Output the (x, y) coordinate of the center of the cell containing the given text.  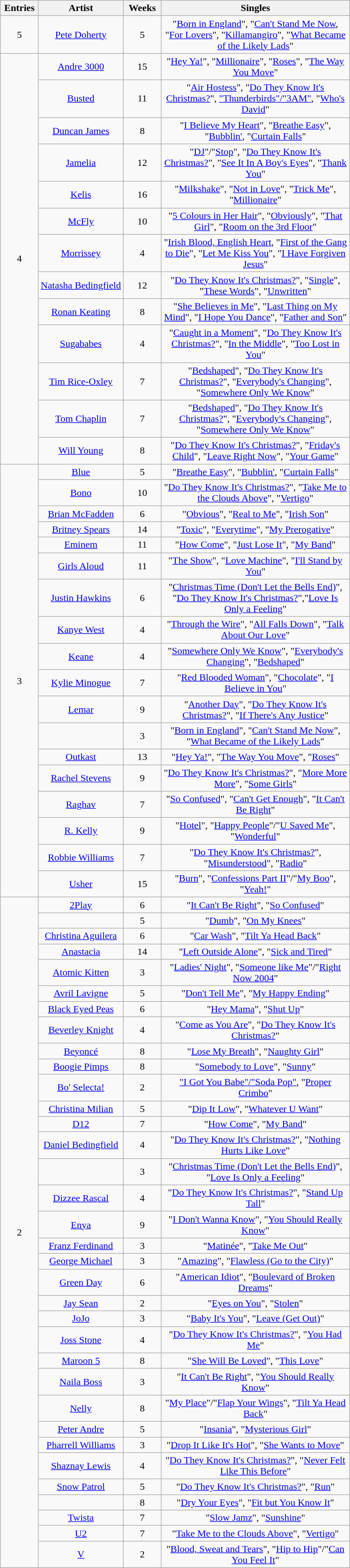
"Caught in a Moment", "Do They Know It's Christmas?", "In the Middle", "Too Lost in You" (255, 344)
"Do They Know It's Christmas?", "Run" (255, 1487)
Eminem (81, 545)
Kelis (81, 195)
Black Eyed Peas (81, 1009)
Weeks (142, 8)
Pete Doherty (81, 35)
Snow Patrol (81, 1487)
Kanye West (81, 630)
"Do They Know It's Christmas?", "Take Me to the Clouds Above", "Vertigo" (255, 493)
"Left Outside Alone", "Sick and Tired" (255, 951)
"Do They Know It's Christmas?", "Misunderstood", "Radio" (255, 857)
Sugababes (81, 344)
Usher (81, 884)
Lemar (81, 709)
"It Can't Be Right", "You Should Really Know" (255, 1381)
Artist (81, 8)
"I Got You Babe"/"Soda Pop", "Proper Crimbo" (255, 1087)
"Do They Know It's Christmas?", "Nothing Hurts Like Love" (255, 1145)
Duncan James (81, 130)
"Toxic", "Everytime", "My Prerogative" (255, 529)
Bo' Selecta! (81, 1087)
"So Confused", "Can't Get Enough", "It Can't Be Right" (255, 804)
"Through the Wire", "All Falls Down", "Talk About Our Love" (255, 630)
"Another Day", "Do They Know It's Christmas?", "If There's Any Justice" (255, 709)
"Dry Your Eyes", "Fit but You Know It" (255, 1502)
"How Come", "My Band" (255, 1124)
"5 Colours in Her Hair", "Obviously", "That Girl", "Room on the 3rd Floor" (255, 221)
"Christmas Time (Don't Let the Bells End)", "Love Is Only a Feeling" (255, 1172)
Shaznay Lewis (81, 1466)
13 (142, 757)
"Blood, Sweat and Tears", "Hip to Hip"/"Can You Feel It" (255, 1554)
Morrissey (81, 253)
Maroon 5 (81, 1361)
"Lose My Breath", "Naughty Girl" (255, 1051)
"Do They Know It's Christmas?", "Stand Up Tall" (255, 1198)
"Matinée", "Take Me Out" (255, 1246)
"Come as You Are", "Do They Know It's Christmas?" (255, 1030)
Joss Stone (81, 1340)
Jay Sean (81, 1303)
"Ladies' Night", "Someone like Me"/"Right Now 2004" (255, 972)
R. Kelly (81, 831)
"My Place"/"Flap Your Wings", "Tilt Ya Head Back" (255, 1408)
"Car Wash", "Tilt Ya Head Back" (255, 936)
Andre 3000 (81, 67)
"DJ"/"Stop", "Do They Know It's Christmas?", "See It In A Boy's Eyes", "Thank You" (255, 163)
Jamelia (81, 163)
Pharrell Williams (81, 1445)
Avril Lavigne (81, 993)
"Don't Tell Me", "My Happy Ending" (255, 993)
"Air Hostess", "Do They Know It's Christmas?", "Thunderbirds"/"3AM", "Who's David" (255, 99)
Beyoncé (81, 1051)
Bono (81, 493)
Franz Ferdinand (81, 1246)
George Michael (81, 1261)
V (81, 1554)
"Amazing", "Flawless (Go to the City)" (255, 1261)
"Christmas Time (Don't Let the Bells End)", "Do They Know It's Christmas?","Love Is Only a Feeling" (255, 598)
"American Idiot", "Boulevard of Broken Dreams" (255, 1282)
Atomic Kitten (81, 972)
Natasha Bedingfield (81, 285)
Justin Hawkins (81, 598)
"Somewhere Only We Know", "Everybody's Changing", "Bedshaped" (255, 656)
"Hotel", "Happy People"/"U Saved Me", "Wonderful" (255, 831)
"It Can't Be Right", "So Confused" (255, 905)
Beverley Knight (81, 1030)
"Hey Ya!", "Millionaire", "Roses", "The Way You Move" (255, 67)
Enya (81, 1225)
"Breathe Easy", "Bubblin', "Curtain Falls" (255, 472)
D12 (81, 1124)
Nelly (81, 1408)
"How Come", "Just Lose It", "My Band" (255, 545)
Anastacia (81, 951)
McFly (81, 221)
"The Show", "Love Machine", "I'll Stand by You" (255, 566)
Brian McFadden (81, 514)
"Born in England", "Can't Stand Me Now, "For Lovers", "Killamangiro", "What Became of the Likely Lads" (255, 35)
Raghav (81, 804)
"Burn", "Confessions Part II"/"My Boo", "Yeah!" (255, 884)
"Obvious", "Real to Me", "Irish Son" (255, 514)
Keane (81, 656)
Busted (81, 99)
"Born in England", "Can't Stand Me Now", "What Became of the Likely Lads" (255, 736)
Green Day (81, 1282)
Outkast (81, 757)
"Do They Know It's Christmas?", "Single", "These Words", "Unwritten" (255, 285)
"She Believes in Me", "Last Thing on My Mind", "I Hope You Dance", "Father and Son" (255, 311)
Singles (255, 8)
"Do They Know It's Christmas?", "More More More", "Some Girls" (255, 777)
"Take Me to the Clouds Above", "Vertigo" (255, 1533)
"Slow Jamz", "Sunshine" (255, 1518)
"Do They Know It's Christmas?", "You Had Me" (255, 1340)
Will Young (81, 451)
Boogie Pimps (81, 1066)
"Eyes on You", "Stolen" (255, 1303)
"Do They Know It's Christmas?", "Never Felt Like This Before" (255, 1466)
JoJo (81, 1319)
"Hey Ya!", "The Way You Move", "Roses" (255, 757)
Ronan Keating (81, 311)
Daniel Bedingfield (81, 1145)
Christina Aguilera (81, 936)
Tim Rice-Oxley (81, 381)
Entries (20, 8)
Kylie Minogue (81, 683)
Dizzee Rascal (81, 1198)
"Insania", "Mysterious Girl" (255, 1429)
2Play (81, 905)
"Red Blooded Woman", "Chocolate", "I Believe in You" (255, 683)
"Irish Blood, English Heart, "First of the Gang to Die", "Let Me Kiss You", "I Have Forgiven Jesus" (255, 253)
Christina Milian (81, 1109)
U2 (81, 1533)
Blue (81, 472)
"Milkshake", "Not in Love", "Trick Me", "Millionaire" (255, 195)
"I Believe My Heart", "Breathe Easy", "Bubblin', "Curtain Falls" (255, 130)
Naila Boss (81, 1381)
"Dip It Low", "Whatever U Want" (255, 1109)
Britney Spears (81, 529)
Tom Chaplin (81, 419)
"Do They Know It's Christmas?", "Friday's Child", "Leave Right Now", "Your Game" (255, 451)
Peter Andre (81, 1429)
Twista (81, 1518)
"Hey Mama", "Shut Up" (255, 1009)
Rachel Stevens (81, 777)
"Baby It's You", "Leave (Get Out)" (255, 1319)
"She Will Be Loved", "This Love" (255, 1361)
16 (142, 195)
"Somebody to Love", "Sunny" (255, 1066)
"Dumb", "On My Knees" (255, 921)
Robbie Williams (81, 857)
Girls Aloud (81, 566)
"Drop It Like It's Hot", "She Wants to Move" (255, 1445)
"I Don't Wanna Know", "You Should Really Know" (255, 1225)
